Locate the cell with the specified text and output its [X, Y] center coordinate. 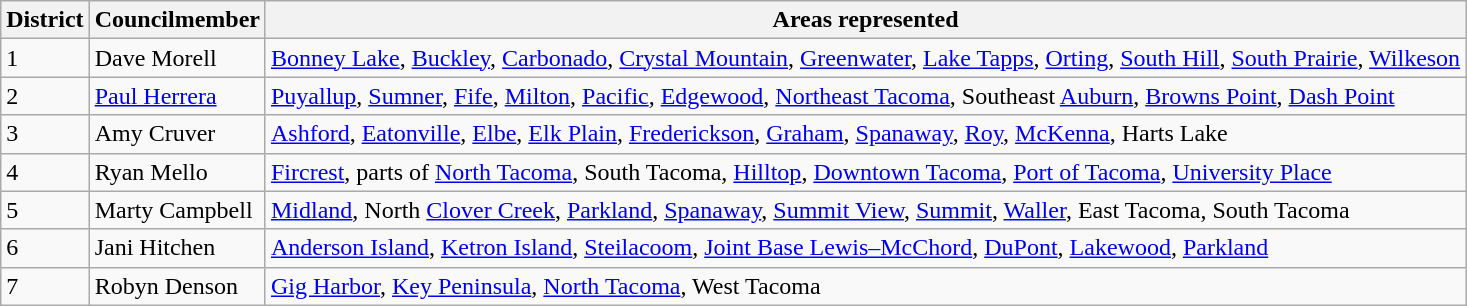
7 [45, 286]
6 [45, 248]
Dave Morell [177, 58]
1 [45, 58]
5 [45, 210]
Fircrest, parts of North Tacoma, South Tacoma, Hilltop, Downtown Tacoma, Port of Tacoma, University Place [865, 172]
Areas represented [865, 20]
Councilmember [177, 20]
Paul Herrera [177, 96]
Robyn Denson [177, 286]
Midland, North Clover Creek, Parkland, Spanaway, Summit View, Summit, Waller, East Tacoma, South Tacoma [865, 210]
Anderson Island, Ketron Island, Steilacoom, Joint Base Lewis–McChord, DuPont, Lakewood, Parkland [865, 248]
Bonney Lake, Buckley, Carbonado, Crystal Mountain, Greenwater, Lake Tapps, Orting, South Hill, South Prairie, Wilkeson [865, 58]
Jani Hitchen [177, 248]
Puyallup, Sumner, Fife, Milton, Pacific, Edgewood, Northeast Tacoma, Southeast Auburn, Browns Point, Dash Point [865, 96]
Gig Harbor, Key Peninsula, North Tacoma, West Tacoma [865, 286]
4 [45, 172]
Ryan Mello [177, 172]
Ashford, Eatonville, Elbe, Elk Plain, Frederickson, Graham, Spanaway, Roy, McKenna, Harts Lake [865, 134]
2 [45, 96]
Marty Campbell [177, 210]
Amy Cruver [177, 134]
District [45, 20]
3 [45, 134]
